For the text-containing cell, return its midpoint in (X, Y) coordinate format. 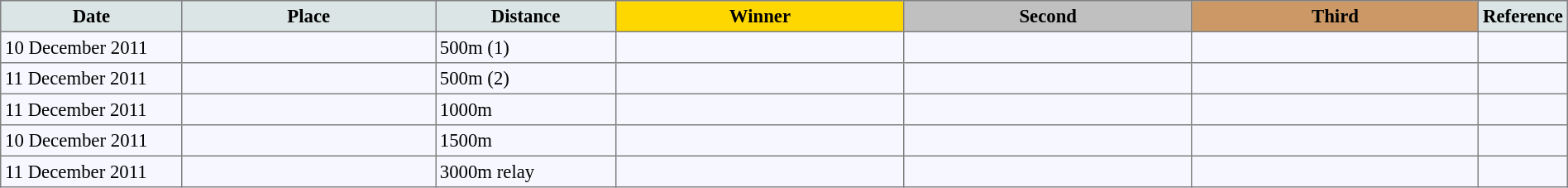
Reference (1523, 17)
Second (1048, 17)
Place (308, 17)
Distance (525, 17)
Third (1335, 17)
500m (2) (525, 79)
1000m (525, 109)
Winner (761, 17)
1500m (525, 141)
3000m relay (525, 171)
500m (1) (525, 47)
Date (91, 17)
